Capture the cell that displays the provided text and extract its [X, Y] central coordinate. 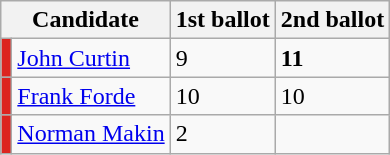
Frank Forde [91, 96]
1st ballot [222, 20]
9 [222, 58]
Candidate [86, 20]
2 [222, 134]
2nd ballot [332, 20]
John Curtin [91, 58]
Norman Makin [91, 134]
11 [332, 58]
